Pinpoint the cell where the given text exists, returning its [x, y] midpoint coordinate. 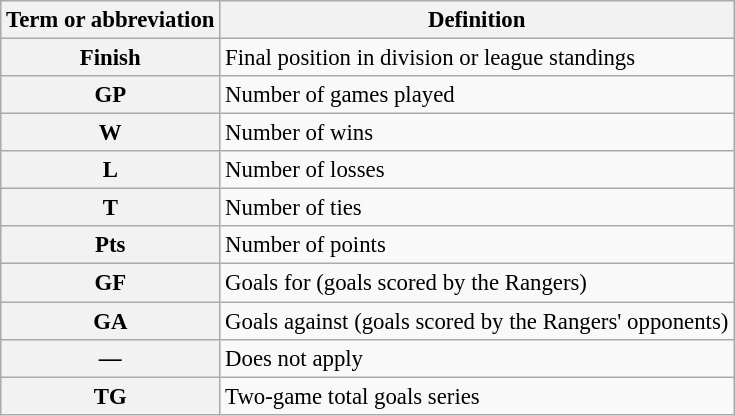
Final position in division or league standings [477, 58]
Definition [477, 20]
T [110, 208]
TG [110, 396]
Number of wins [477, 133]
Goals for (goals scored by the Rangers) [477, 283]
Finish [110, 58]
Number of losses [477, 170]
Number of games played [477, 95]
GF [110, 283]
— [110, 358]
L [110, 170]
Pts [110, 245]
GA [110, 321]
Two-game total goals series [477, 396]
W [110, 133]
Does not apply [477, 358]
Term or abbreviation [110, 20]
Number of ties [477, 208]
Goals against (goals scored by the Rangers' opponents) [477, 321]
Number of points [477, 245]
GP [110, 95]
